Return (x, y) of the center of cell containing provided text 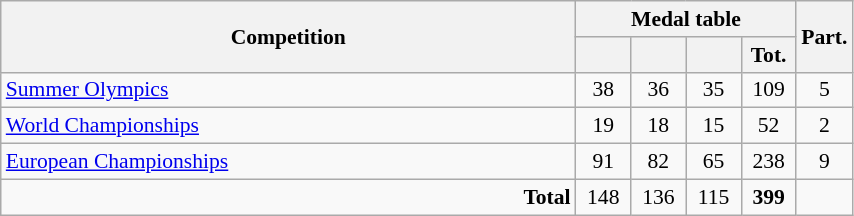
38 (604, 90)
115 (714, 197)
65 (714, 162)
Medal table (686, 19)
18 (658, 126)
109 (768, 90)
136 (658, 197)
399 (768, 197)
19 (604, 126)
148 (604, 197)
91 (604, 162)
36 (658, 90)
5 (824, 90)
Tot. (768, 55)
Total (288, 197)
2 (824, 126)
35 (714, 90)
82 (658, 162)
52 (768, 126)
15 (714, 126)
Part. (824, 36)
238 (768, 162)
Summer Olympics (288, 90)
9 (824, 162)
European Championships (288, 162)
Competition (288, 36)
World Championships (288, 126)
